Capture the cell that displays the provided text and extract its (X, Y) central coordinate. 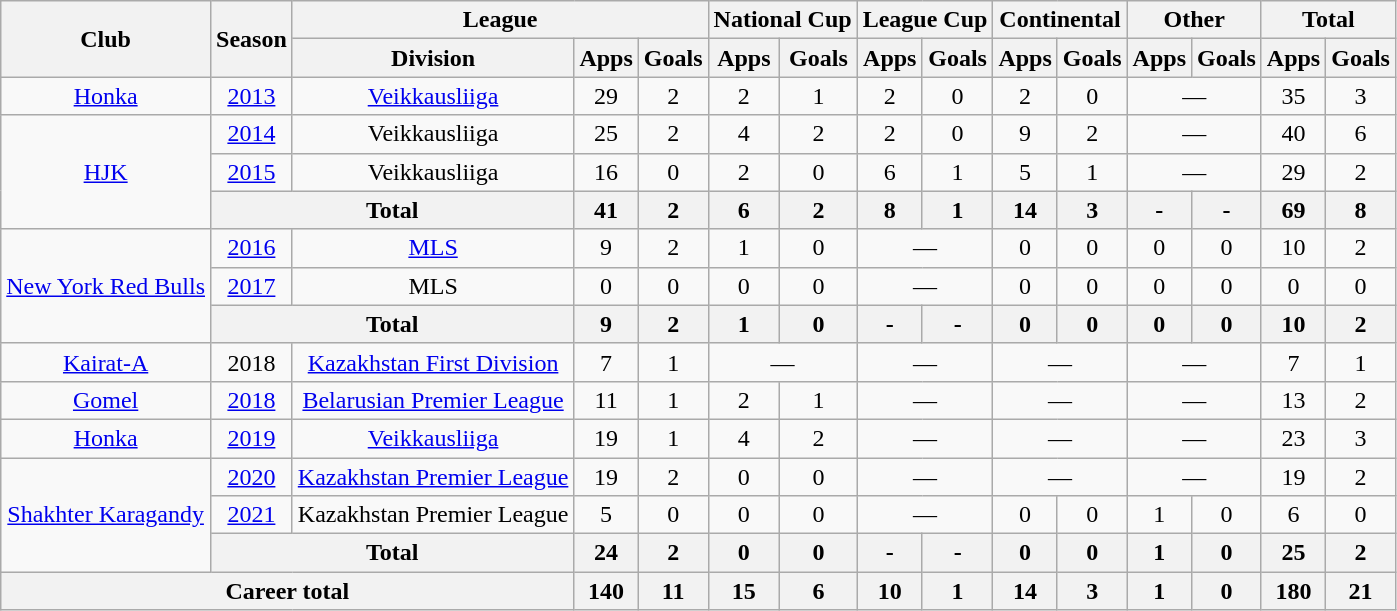
Continental (1060, 20)
35 (1293, 96)
2016 (252, 248)
2021 (252, 515)
League (500, 20)
Kazakhstan First Division (433, 362)
180 (1293, 591)
41 (606, 210)
24 (606, 553)
New York Red Bulls (106, 286)
Gomel (106, 400)
23 (1293, 438)
Career total (288, 591)
69 (1293, 210)
2015 (252, 172)
2013 (252, 96)
Belarusian Premier League (433, 400)
2020 (252, 477)
Season (252, 39)
16 (606, 172)
15 (744, 591)
Division (433, 58)
HJK (106, 172)
Kairat-A (106, 362)
2017 (252, 286)
Club (106, 39)
40 (1293, 134)
League Cup (925, 20)
140 (606, 591)
2019 (252, 438)
National Cup (782, 20)
Shakhter Karagandy (106, 515)
21 (1361, 591)
2014 (252, 134)
13 (1293, 400)
Other (1194, 20)
